For the text-containing cell, return its midpoint in (X, Y) coordinate format. 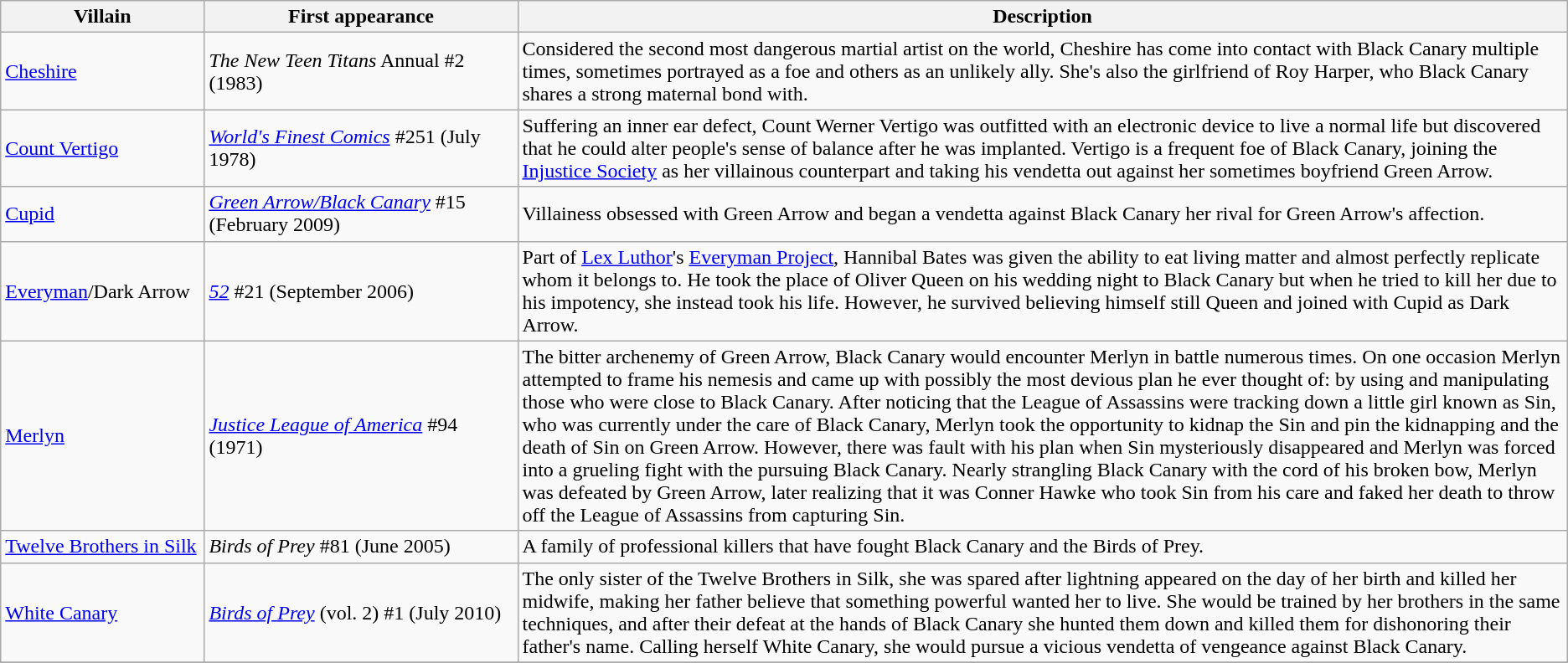
White Canary (102, 613)
Twelve Brothers in Silk (102, 547)
Green Arrow/Black Canary #15 (February 2009) (361, 214)
First appearance (361, 17)
Description (1042, 17)
52 #21 (September 2006) (361, 291)
Merlyn (102, 435)
The New Teen Titans Annual #2 (1983) (361, 71)
Everyman/Dark Arrow (102, 291)
Villainess obsessed with Green Arrow and began a vendetta against Black Canary her rival for Green Arrow's affection. (1042, 214)
Justice League of America #94 (1971) (361, 435)
Villain (102, 17)
World's Finest Comics #251 (July 1978) (361, 148)
Cheshire (102, 71)
Birds of Prey (vol. 2) #1 (July 2010) (361, 613)
Cupid (102, 214)
A family of professional killers that have fought Black Canary and the Birds of Prey. (1042, 547)
Count Vertigo (102, 148)
Birds of Prey #81 (June 2005) (361, 547)
